Extract the [x, y] coordinate from the center of the cell holding the provided text.  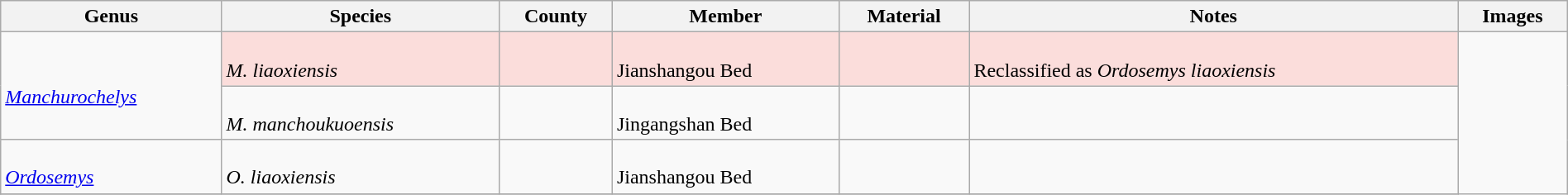
Notes [1214, 17]
Material [904, 17]
Jingangshan Bed [725, 112]
Species [361, 17]
Images [1513, 17]
Reclassified as Ordosemys liaoxiensis [1214, 59]
Manchurochelys [111, 86]
County [556, 17]
Genus [111, 17]
Ordosemys [111, 167]
Member [725, 17]
M. liaoxiensis [361, 59]
M. manchoukuoensis [361, 112]
O. liaoxiensis [361, 167]
